Extract the [x, y] coordinate from the center of the cell holding the provided text.  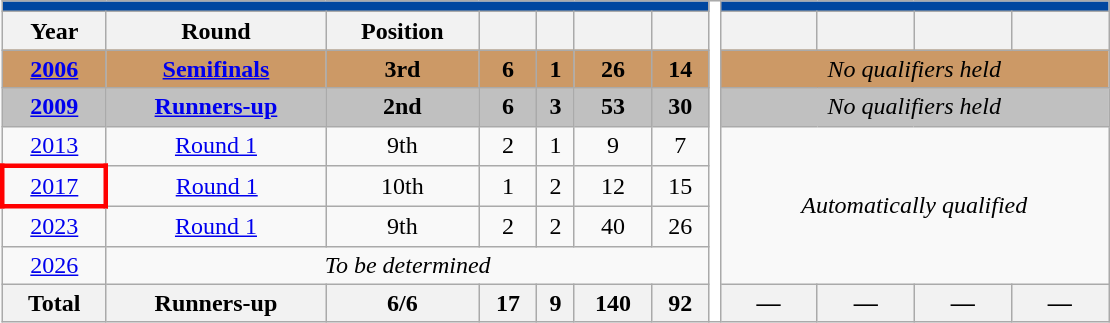
14 [680, 69]
Year [54, 31]
2009 [54, 107]
2013 [54, 146]
3rd [403, 69]
92 [680, 303]
Round [216, 31]
Automatically qualified [914, 205]
2026 [54, 265]
140 [612, 303]
6/6 [403, 303]
To be determined [408, 265]
30 [680, 107]
2023 [54, 227]
3 [556, 107]
7 [680, 146]
15 [680, 186]
10th [403, 186]
2006 [54, 69]
2nd [403, 107]
12 [612, 186]
Position [403, 31]
Semifinals [216, 69]
Total [54, 303]
2017 [54, 186]
40 [612, 227]
17 [508, 303]
53 [612, 107]
